Locate the cell with the specified text and output its [X, Y] center coordinate. 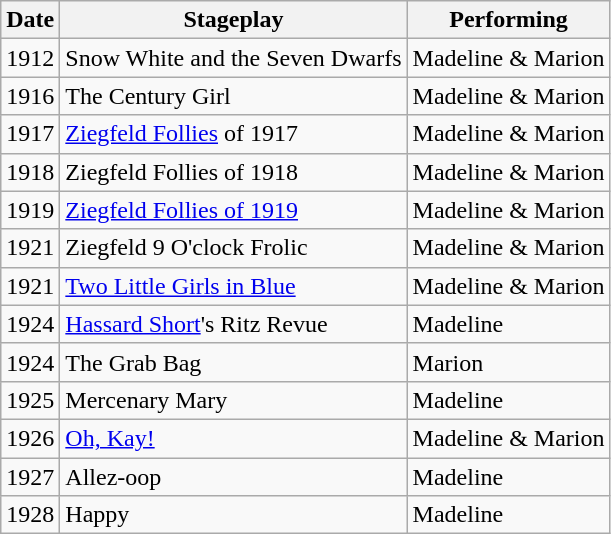
1925 [30, 400]
The Grab Bag [234, 362]
Marion [508, 362]
Allez-oop [234, 477]
1912 [30, 58]
Performing [508, 20]
1918 [30, 172]
Ziegfeld Follies of 1918 [234, 172]
Hassard Short's Ritz Revue [234, 324]
Stageplay [234, 20]
The Century Girl [234, 96]
Two Little Girls in Blue [234, 286]
1927 [30, 477]
Happy [234, 515]
Snow White and the Seven Dwarfs [234, 58]
Ziegfeld Follies of 1917 [234, 134]
Mercenary Mary [234, 400]
Date [30, 20]
Ziegfeld 9 O'clock Frolic [234, 248]
1926 [30, 438]
Ziegfeld Follies of 1919 [234, 210]
1916 [30, 96]
1928 [30, 515]
1917 [30, 134]
Oh, Kay! [234, 438]
1919 [30, 210]
